Pinpoint the cell where the given text exists, returning its [x, y] midpoint coordinate. 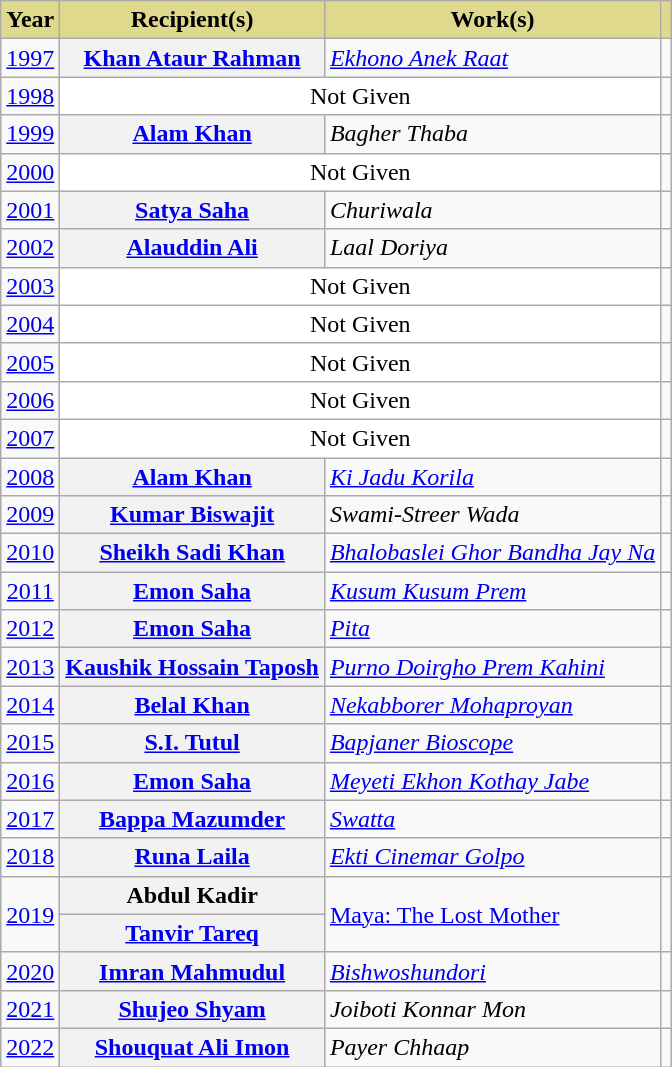
2015 [30, 743]
2001 [30, 210]
2014 [30, 705]
Satya Saha [192, 210]
Joiboti Konnar Mon [492, 1009]
Maya: The Lost Mother [492, 914]
Nekabborer Mohaproyan [492, 705]
Pita [492, 629]
Payer Chhaap [492, 1047]
Kusum Kusum Prem [492, 591]
Bapjaner Bioscope [492, 743]
Swatta [492, 819]
Meyeti Ekhon Kothay Jabe [492, 781]
Shouquat Ali Imon [192, 1047]
2019 [30, 914]
2003 [30, 286]
2005 [30, 362]
2007 [30, 438]
Runa Laila [192, 857]
Shujeo Shyam [192, 1009]
2017 [30, 819]
2006 [30, 400]
Churiwala [492, 210]
2012 [30, 629]
Imran Mahmudul [192, 971]
2011 [30, 591]
2002 [30, 248]
Laal Doriya [492, 248]
Ekti Cinemar Golpo [492, 857]
2013 [30, 667]
2004 [30, 324]
Sheikh Sadi Khan [192, 553]
2022 [30, 1047]
Swami-Streer Wada [492, 515]
2020 [30, 971]
Year [30, 20]
2008 [30, 477]
S.I. Tutul [192, 743]
1997 [30, 58]
2018 [30, 857]
Tanvir Tareq [192, 933]
Bhalobaslei Ghor Bandha Jay Na [492, 553]
Bagher Thaba [492, 134]
Kaushik Hossain Taposh [192, 667]
Bishwoshundori [492, 971]
Work(s) [492, 20]
Abdul Kadir [192, 895]
Belal Khan [192, 705]
2021 [30, 1009]
Ekhono Anek Raat [492, 58]
2010 [30, 553]
Ki Jadu Korila [492, 477]
Bappa Mazumder [192, 819]
1998 [30, 96]
Kumar Biswajit [192, 515]
Recipient(s) [192, 20]
2009 [30, 515]
Khan Ataur Rahman [192, 58]
Alauddin Ali [192, 248]
2000 [30, 172]
1999 [30, 134]
2016 [30, 781]
Purno Doirgho Prem Kahini [492, 667]
